Pinpoint the cell where the given text exists, returning its [x, y] midpoint coordinate. 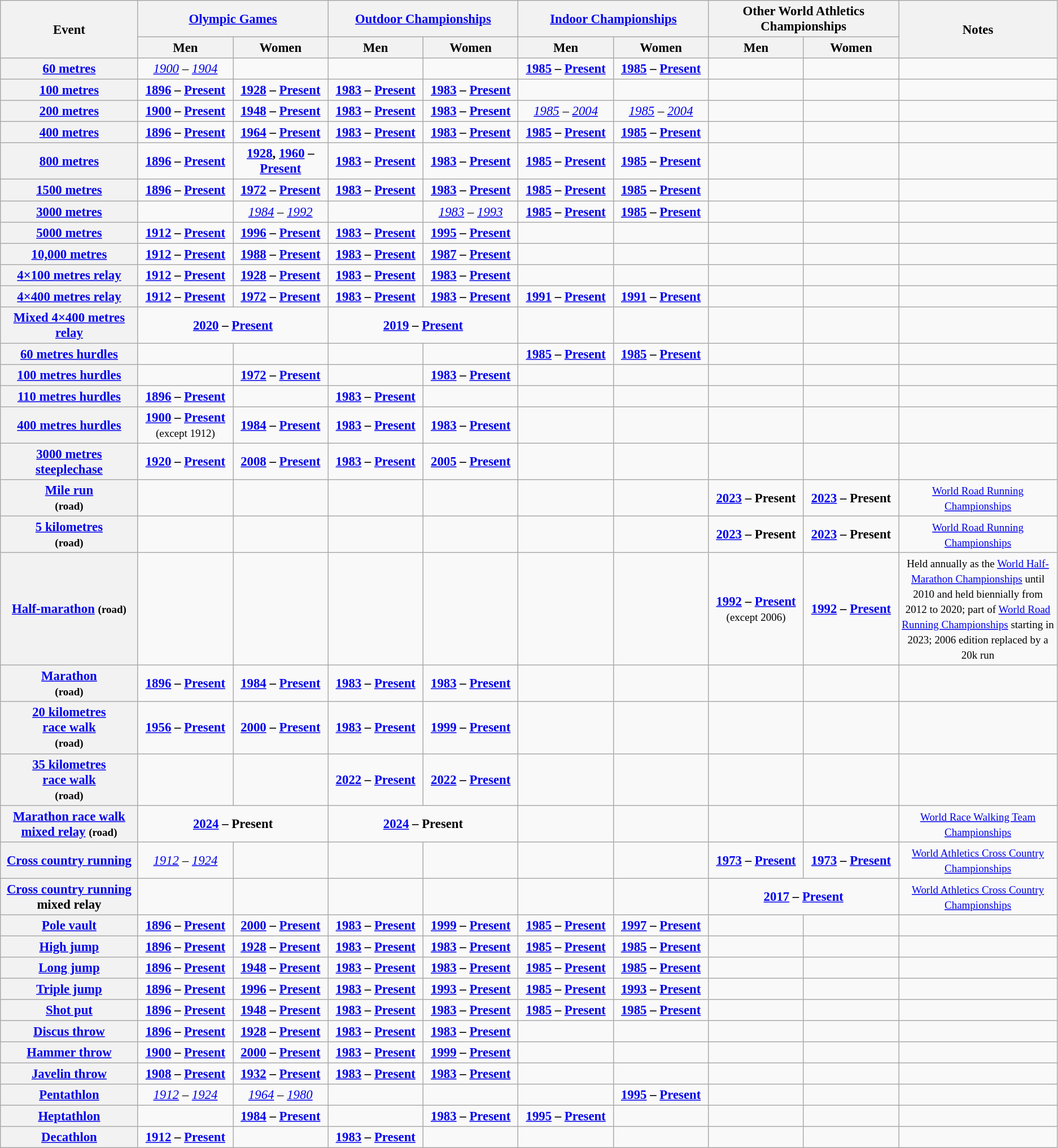
High jump [69, 947]
Outdoor Championships [423, 19]
1983 – 1993 [470, 212]
Pentathlon [69, 1095]
1964 – 1980 [281, 1095]
100 metres hurdles [69, 375]
Discus throw [69, 1032]
10,000 metres [69, 254]
Shot put [69, 1010]
60 metres hurdles [69, 354]
Marathon race walk mixed relay (road) [69, 824]
Other World Athletics Championships [804, 19]
1900 – 1904 [185, 69]
5000 metres [69, 233]
1932 – Present [281, 1074]
400 metres hurdles [69, 426]
1928, 1960 – Present [281, 161]
100 metres [69, 90]
4×400 metres relay [69, 296]
400 metres [69, 133]
Notes [978, 29]
Heptathlon [69, 1116]
Pole vault [69, 926]
1900 – Present(except 1912) [185, 426]
2019 – Present [423, 325]
Cross country running [69, 860]
2017 – Present [804, 896]
Marathon (road) [69, 684]
35 kilometres race walk (road) [69, 779]
3000 metres [69, 212]
2020 – Present [233, 325]
1920 – Present [185, 462]
1964 – Present [281, 133]
1908 – Present [185, 1074]
20 kilometres race walk (road) [69, 728]
Long jump [69, 968]
Indoor Championships [613, 19]
1992 – Present [851, 609]
1956 – Present [185, 728]
1987 – Present [470, 254]
800 metres [69, 161]
1988 – Present [281, 254]
Triple jump [69, 989]
200 metres [69, 111]
Cross country running mixed relay [69, 896]
Hammer throw [69, 1053]
2005 – Present [470, 462]
5 kilometres (road) [69, 535]
Decathlon [69, 1137]
Event [69, 29]
Half-marathon (road) [69, 609]
3000 metres steeplechase [69, 462]
4×100 metres relay [69, 275]
60 metres [69, 69]
2008 – Present [281, 462]
Javelin throw [69, 1074]
1500 metres [69, 190]
Olympic Games [233, 19]
Mixed 4×400 metres relay [69, 325]
Mile run (road) [69, 498]
1984 – 1992 [281, 212]
110 metres hurdles [69, 396]
World Race Walking Team Championships [978, 824]
1992 – Present (except 2006) [756, 609]
1997 – Present [661, 926]
